Locate the cell with the specified text and output its [x, y] center coordinate. 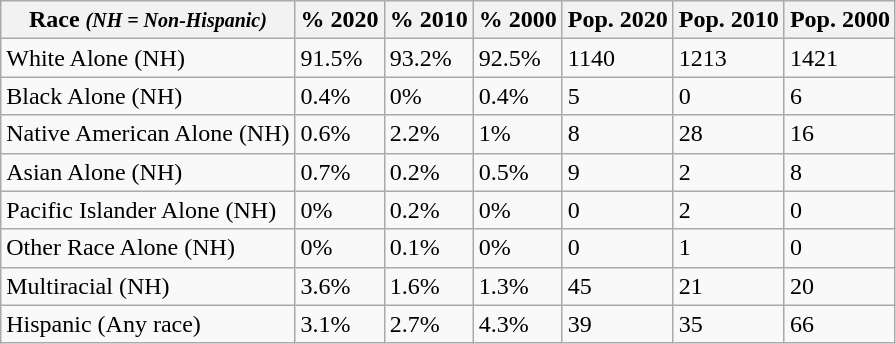
1213 [728, 58]
4.3% [518, 324]
1.6% [428, 286]
5 [618, 96]
66 [840, 324]
45 [618, 286]
20 [840, 286]
0.6% [340, 134]
% 2000 [518, 20]
Pop. 2010 [728, 20]
0.5% [518, 172]
Other Race Alone (NH) [148, 248]
White Alone (NH) [148, 58]
Pop. 2020 [618, 20]
28 [728, 134]
Multiracial (NH) [148, 286]
Pacific Islander Alone (NH) [148, 210]
1140 [618, 58]
2.2% [428, 134]
Black Alone (NH) [148, 96]
1.3% [518, 286]
Hispanic (Any race) [148, 324]
0.7% [340, 172]
9 [618, 172]
91.5% [340, 58]
Pop. 2000 [840, 20]
93.2% [428, 58]
0.1% [428, 248]
3.1% [340, 324]
1421 [840, 58]
92.5% [518, 58]
Race (NH = Non-Hispanic) [148, 20]
% 2020 [340, 20]
% 2010 [428, 20]
39 [618, 324]
6 [840, 96]
16 [840, 134]
1 [728, 248]
21 [728, 286]
3.6% [340, 286]
Native American Alone (NH) [148, 134]
2.7% [428, 324]
35 [728, 324]
1% [518, 134]
Asian Alone (NH) [148, 172]
